Find where the given text appears and provide that cell's center as (x, y) coordinate. 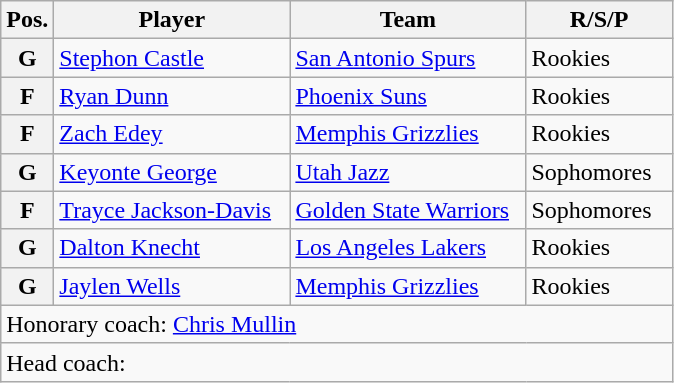
Head coach: (336, 362)
Pos. (28, 20)
Stephon Castle (172, 58)
Phoenix Suns (408, 96)
Golden State Warriors (408, 210)
Player (172, 20)
Ryan Dunn (172, 96)
San Antonio Spurs (408, 58)
R/S/P (599, 20)
Team (408, 20)
Jaylen Wells (172, 286)
Honorary coach: Chris Mullin (336, 324)
Zach Edey (172, 134)
Keyonte George (172, 172)
Trayce Jackson-Davis (172, 210)
Utah Jazz (408, 172)
Los Angeles Lakers (408, 248)
Dalton Knecht (172, 248)
